Determine the (X, Y) coordinate at the center of the cell enclosing the given text.  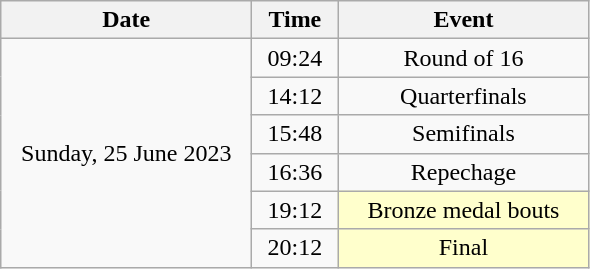
Date (126, 20)
Semifinals (464, 134)
15:48 (295, 134)
Round of 16 (464, 58)
16:36 (295, 172)
Final (464, 248)
Sunday, 25 June 2023 (126, 153)
09:24 (295, 58)
Bronze medal bouts (464, 210)
Repechage (464, 172)
Event (464, 20)
Time (295, 20)
Quarterfinals (464, 96)
20:12 (295, 248)
19:12 (295, 210)
14:12 (295, 96)
